Output the (X, Y) coordinate of the center of the cell containing the given text.  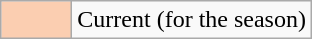
Current (for the season) (192, 20)
